Output the [x, y] coordinate of the center of the cell containing the given text.  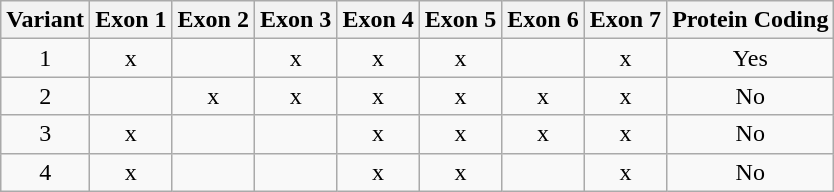
1 [46, 58]
Yes [750, 58]
Exon 1 [131, 20]
Exon 3 [295, 20]
Exon 4 [378, 20]
4 [46, 172]
Exon 2 [213, 20]
Exon 5 [460, 20]
Exon 6 [543, 20]
Variant [46, 20]
3 [46, 134]
2 [46, 96]
Exon 7 [625, 20]
Protein Coding [750, 20]
